Identify which cell holds the provided text, then report its [X, Y] central coordinate. 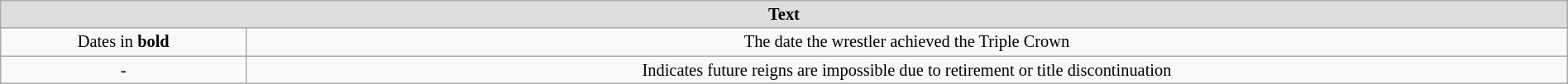
- [124, 70]
The date the wrestler achieved the Triple Crown [907, 42]
Indicates future reigns are impossible due to retirement or title discontinuation [907, 70]
Dates in bold [124, 42]
Text [784, 14]
